From the cell containing the given text, extract its center point as [x, y] coordinate. 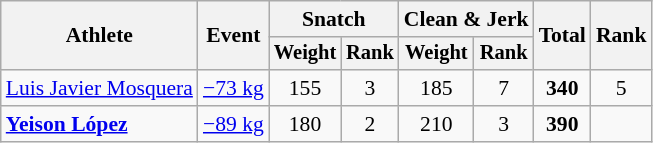
390 [562, 124]
7 [504, 88]
Total [562, 36]
340 [562, 88]
−89 kg [234, 124]
210 [436, 124]
Clean & Jerk [466, 19]
2 [370, 124]
185 [436, 88]
Athlete [100, 36]
Event [234, 36]
Snatch [334, 19]
Yeison López [100, 124]
5 [622, 88]
155 [305, 88]
−73 kg [234, 88]
Luis Javier Mosquera [100, 88]
180 [305, 124]
